Find where the given text appears and provide that cell's center as [X, Y] coordinate. 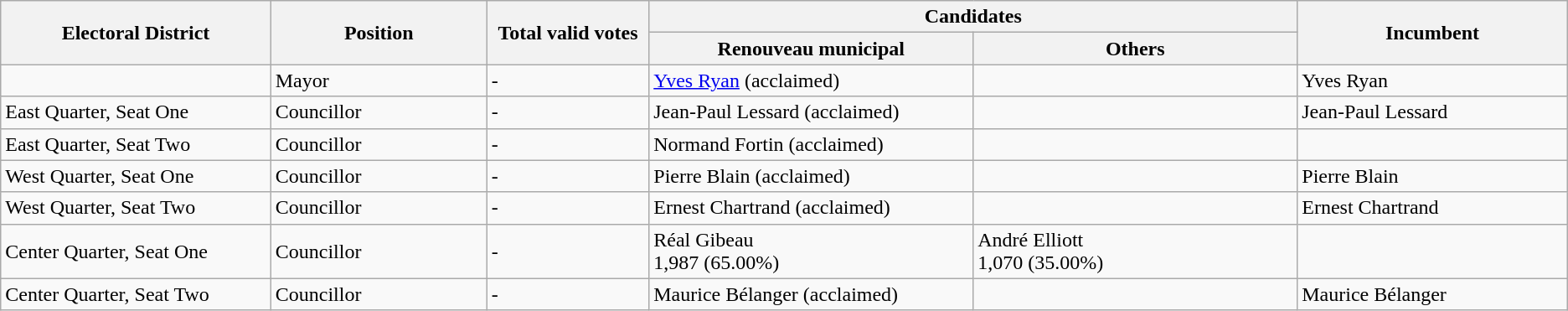
Réal Gibeau1,987 (65.00%) [811, 251]
Others [1136, 49]
Position [379, 33]
Ernest Chartrand [1432, 208]
Jean-Paul Lessard [1432, 112]
Maurice Bélanger [1432, 294]
André Elliott1,070 (35.00%) [1136, 251]
Yves Ryan (acclaimed) [811, 80]
Center Quarter, Seat One [136, 251]
Renouveau municipal [811, 49]
Pierre Blain (acclaimed) [811, 176]
Jean-Paul Lessard (acclaimed) [811, 112]
East Quarter, Seat One [136, 112]
Pierre Blain [1432, 176]
Mayor [379, 80]
Incumbent [1432, 33]
Yves Ryan [1432, 80]
West Quarter, Seat Two [136, 208]
Maurice Bélanger (acclaimed) [811, 294]
East Quarter, Seat Two [136, 144]
West Quarter, Seat One [136, 176]
Total valid votes [568, 33]
Center Quarter, Seat Two [136, 294]
Normand Fortin (acclaimed) [811, 144]
Ernest Chartrand (acclaimed) [811, 208]
Candidates [973, 17]
Electoral District [136, 33]
